Scan for the cell matching the given text and deliver its (x, y) coordinate at center. 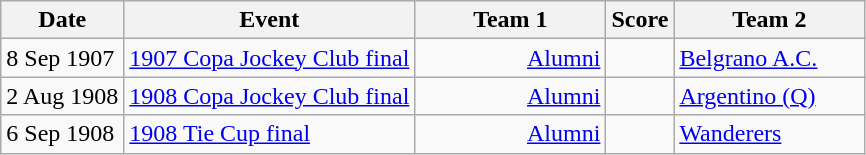
Event (270, 20)
Team 1 (510, 20)
Score (640, 20)
8 Sep 1907 (62, 58)
Team 2 (770, 20)
1908 Copa Jockey Club final (270, 96)
1908 Tie Cup final (270, 134)
Argentino (Q) (770, 96)
2 Aug 1908 (62, 96)
Wanderers (770, 134)
1907 Copa Jockey Club final (270, 58)
6 Sep 1908 (62, 134)
Date (62, 20)
Belgrano A.C. (770, 58)
